Determine the (X, Y) coordinate at the center of the cell enclosing the given text.  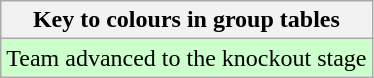
Team advanced to the knockout stage (186, 58)
Key to colours in group tables (186, 20)
